Extract the [x, y] coordinate from the center of the cell holding the provided text.  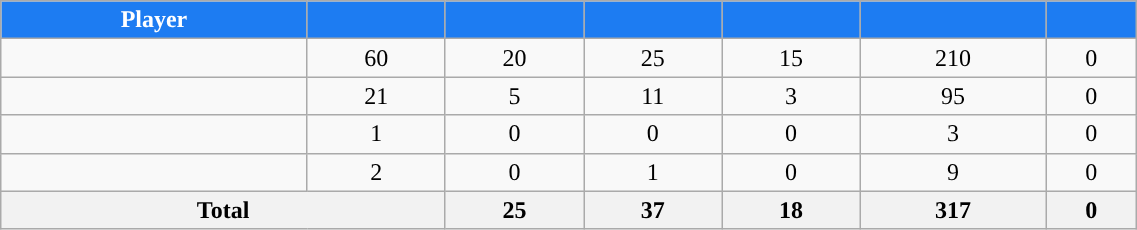
Total [224, 210]
11 [653, 96]
317 [953, 210]
210 [953, 58]
37 [653, 210]
2 [376, 172]
21 [376, 96]
60 [376, 58]
15 [791, 58]
20 [514, 58]
Player [154, 20]
95 [953, 96]
18 [791, 210]
9 [953, 172]
5 [514, 96]
